Determine the [x, y] coordinate at the center of the cell enclosing the given text.  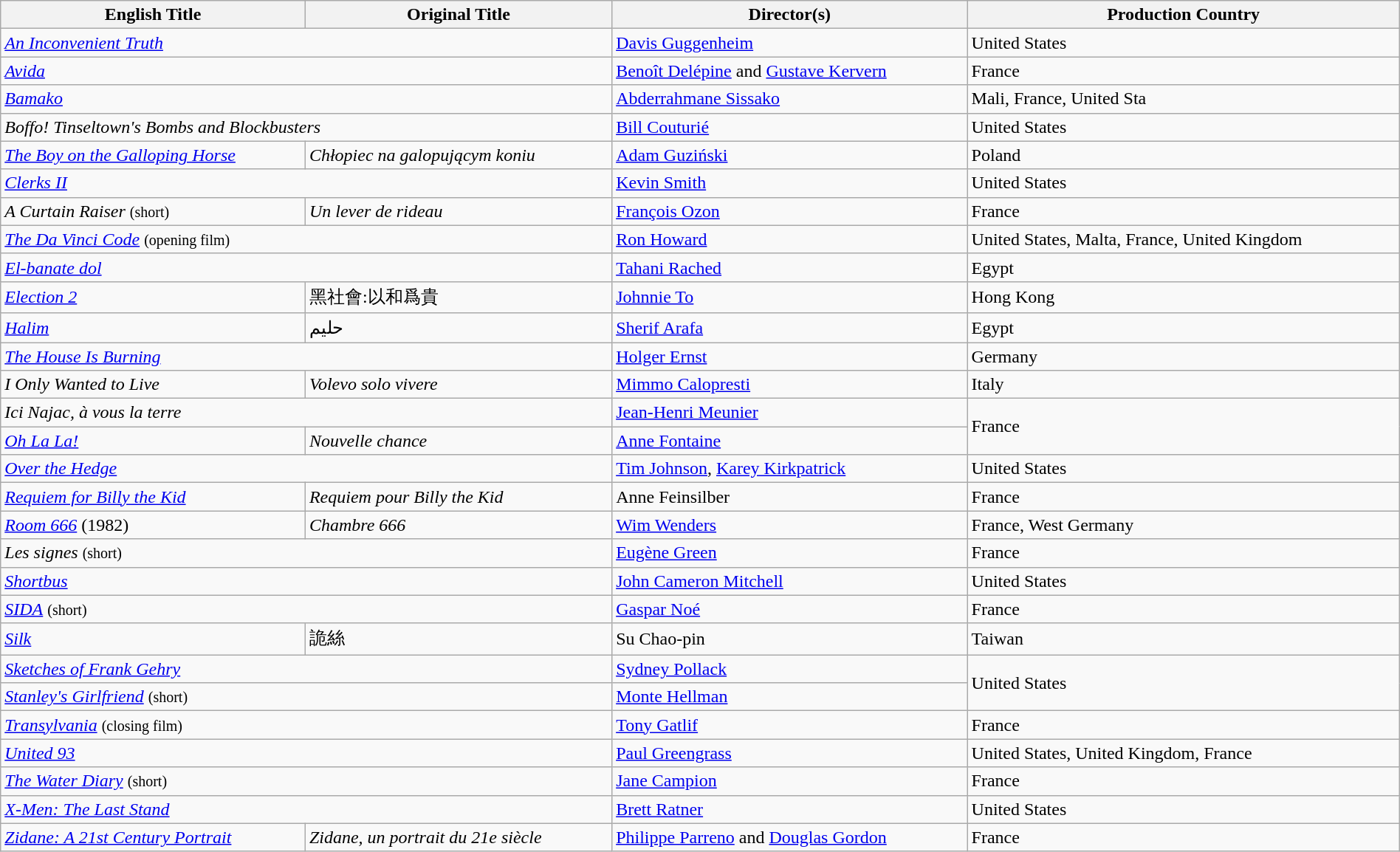
Gaspar Noé [790, 609]
Room 666 (1982) [154, 525]
Zidane: A 21st Century Portrait [154, 837]
Mimmo Calopresti [790, 385]
The Water Diary (short) [306, 781]
Boffo! Tinseltown's Bombs and Blockbusters [306, 127]
Jane Campion [790, 781]
Adam Guziński [790, 155]
Paul Greengrass [790, 753]
Sydney Pollack [790, 669]
The Da Vinci Code (opening film) [306, 239]
Sketches of Frank Gehry [306, 669]
Tim Johnson, Karey Kirkpatrick [790, 469]
Oh La La! [154, 441]
Chambre 666 [458, 525]
Poland [1183, 155]
I Only Wanted to Live [154, 385]
Anne Feinsilber [790, 497]
Abderrahmane Sissako [790, 99]
Tahani Rached [790, 267]
United States, United Kingdom, France [1183, 753]
An Inconvenient Truth [306, 43]
Requiem pour Billy the Kid [458, 497]
Su Chao-pin [790, 639]
Ron Howard [790, 239]
United 93 [306, 753]
Brett Ratner [790, 809]
Transylvania (closing film) [306, 725]
Benoît Delépine and Gustave Kervern [790, 71]
Over the Hedge [306, 469]
Silk [154, 639]
Volevo solo vivere [458, 385]
Italy [1183, 385]
詭絲 [458, 639]
Sherif Arafa [790, 328]
Anne Fontaine [790, 441]
Zidane, un portrait du 21e siècle [458, 837]
Davis Guggenheim [790, 43]
Tony Gatlif [790, 725]
Avida [306, 71]
El-banate dol [306, 267]
A Curtain Raiser (short) [154, 211]
Bill Couturié [790, 127]
Stanley's Girlfriend (short) [306, 697]
Kevin Smith [790, 183]
The Boy on the Galloping Horse [154, 155]
Monte Hellman [790, 697]
John Cameron Mitchell [790, 581]
SIDA (short) [306, 609]
黑社會:以和爲貴 [458, 297]
Original Title [458, 15]
X-Men: The Last Stand [306, 809]
Nouvelle chance [458, 441]
Director(s) [790, 15]
Taiwan [1183, 639]
The House Is Burning [306, 357]
حليم [458, 328]
Hong Kong [1183, 297]
Johnnie To [790, 297]
Bamako [306, 99]
Ici Najac, à vous la terre [306, 413]
Germany [1183, 357]
Un lever de rideau [458, 211]
United States, Malta, France, United Kingdom [1183, 239]
Wim Wenders [790, 525]
Holger Ernst [790, 357]
Halim [154, 328]
Mali, France, United Sta [1183, 99]
Shortbus [306, 581]
Philippe Parreno and Douglas Gordon [790, 837]
François Ozon [790, 211]
Clerks II [306, 183]
France, West Germany [1183, 525]
Requiem for Billy the Kid [154, 497]
Chłopiec na galopującym koniu [458, 155]
Les signes (short) [306, 553]
Election 2 [154, 297]
Eugène Green [790, 553]
English Title [154, 15]
Production Country [1183, 15]
Jean-Henri Meunier [790, 413]
